Locate the cell with the specified text and output its (x, y) center coordinate. 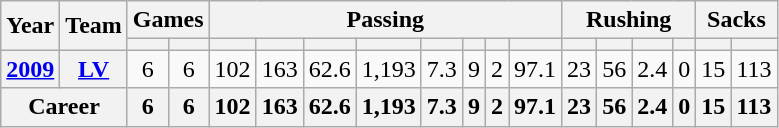
Games (168, 20)
Rushing (629, 20)
Passing (385, 20)
Year (30, 26)
Team (94, 26)
Sacks (736, 20)
2009 (30, 69)
Career (64, 107)
LV (94, 69)
